Return (x, y) of the center of cell containing provided text 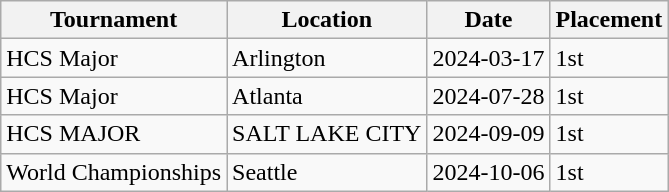
2024-03-17 (488, 58)
SALT LAKE CITY (327, 134)
Atlanta (327, 96)
Tournament (114, 20)
Placement (609, 20)
2024-10-06 (488, 172)
2024-07-28 (488, 96)
Location (327, 20)
2024-09-09 (488, 134)
Date (488, 20)
HCS MAJOR (114, 134)
Seattle (327, 172)
Arlington (327, 58)
World Championships (114, 172)
